Find where the given text appears and provide that cell's center as [X, Y] coordinate. 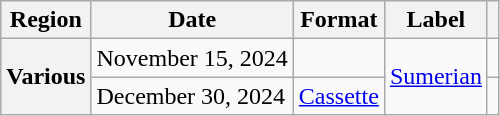
November 15, 2024 [192, 58]
Various [46, 77]
Region [46, 20]
December 30, 2024 [192, 96]
Date [192, 20]
Format [338, 20]
Sumerian [436, 77]
Label [436, 20]
Cassette [338, 96]
